Pinpoint the cell where the given text exists, returning its [X, Y] midpoint coordinate. 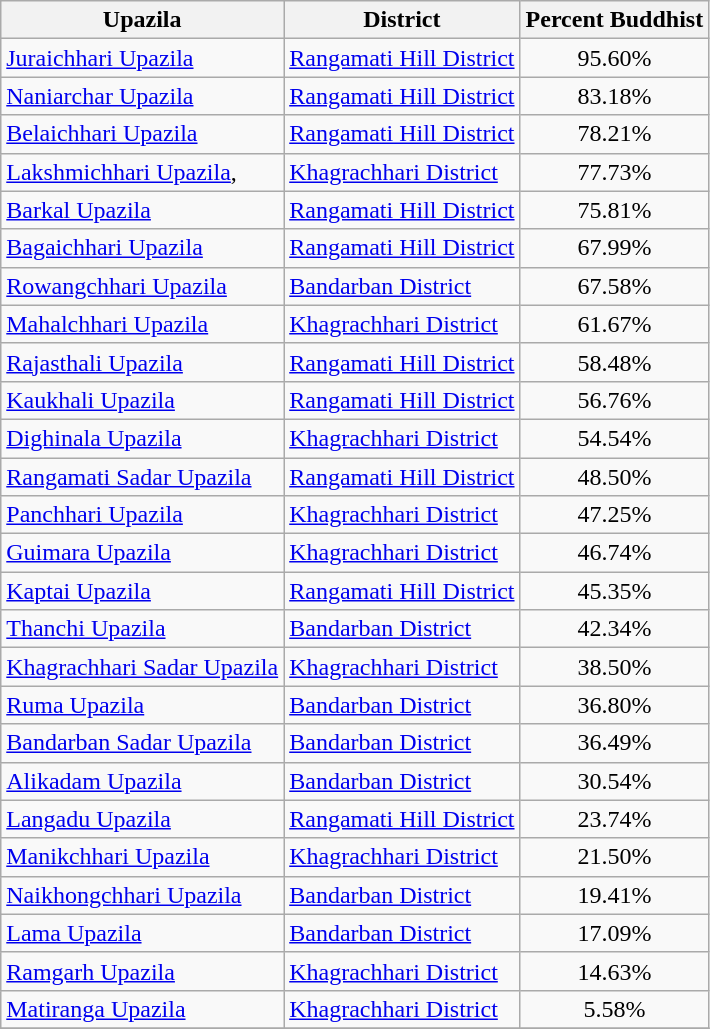
14.63% [614, 971]
Thanchi Upazila [142, 629]
56.76% [614, 400]
67.99% [614, 248]
Matiranga Upazila [142, 1009]
95.60% [614, 58]
Naikhongchhari Upazila [142, 895]
Ramgarh Upazila [142, 971]
Kaukhali Upazila [142, 400]
47.25% [614, 515]
Panchhari Upazila [142, 515]
67.58% [614, 286]
Upazila [142, 20]
Percent Buddhist [614, 20]
36.49% [614, 743]
36.80% [614, 705]
Rowangchhari Upazila [142, 286]
Lakshmichhari Upazila, [142, 172]
42.34% [614, 629]
Rajasthali Upazila [142, 362]
Dighinala Upazila [142, 438]
78.21% [614, 134]
54.54% [614, 438]
Guimara Upazila [142, 553]
48.50% [614, 477]
17.09% [614, 933]
Khagrachhari Sadar Upazila [142, 667]
Kaptai Upazila [142, 591]
75.81% [614, 210]
Barkal Upazila [142, 210]
83.18% [614, 96]
38.50% [614, 667]
Bagaichhari Upazila [142, 248]
Ruma Upazila [142, 705]
Alikadam Upazila [142, 781]
19.41% [614, 895]
23.74% [614, 819]
Juraichhari Upazila [142, 58]
Rangamati Sadar Upazila [142, 477]
5.58% [614, 1009]
Naniarchar Upazila [142, 96]
58.48% [614, 362]
61.67% [614, 324]
Mahalchhari Upazila [142, 324]
Belaichhari Upazila [142, 134]
30.54% [614, 781]
Langadu Upazila [142, 819]
77.73% [614, 172]
45.35% [614, 591]
46.74% [614, 553]
21.50% [614, 857]
District [402, 20]
Lama Upazila [142, 933]
Bandarban Sadar Upazila [142, 743]
Manikchhari Upazila [142, 857]
